Capture the cell that displays the provided text and extract its [X, Y] central coordinate. 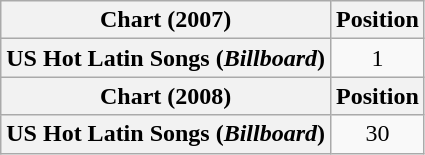
Chart (2007) [166, 20]
30 [378, 134]
Chart (2008) [166, 96]
1 [378, 58]
